Provide the [X, Y] coordinate of the cell's center where the given text is located.  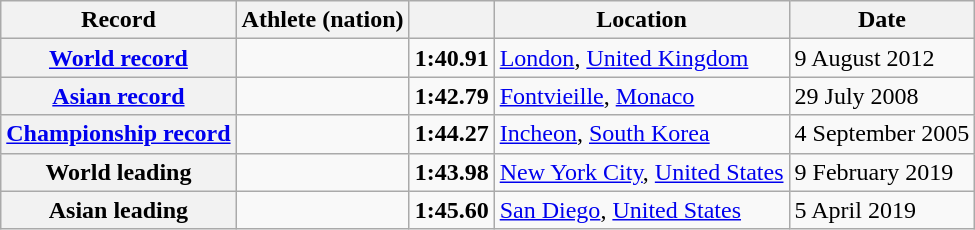
1:42.79 [452, 96]
San Diego, United States [642, 210]
Location [642, 20]
Fontvieille, Monaco [642, 96]
Asian leading [118, 210]
1:45.60 [452, 210]
5 April 2019 [882, 210]
London, United Kingdom [642, 58]
Championship record [118, 134]
1:44.27 [452, 134]
Asian record [118, 96]
1:43.98 [452, 172]
1:40.91 [452, 58]
Date [882, 20]
Athlete (nation) [322, 20]
Record [118, 20]
World leading [118, 172]
Incheon, South Korea [642, 134]
9 August 2012 [882, 58]
9 February 2019 [882, 172]
4 September 2005 [882, 134]
World record [118, 58]
29 July 2008 [882, 96]
New York City, United States [642, 172]
